Detect which cell encompasses the target text, then output its (x, y) center coordinate. 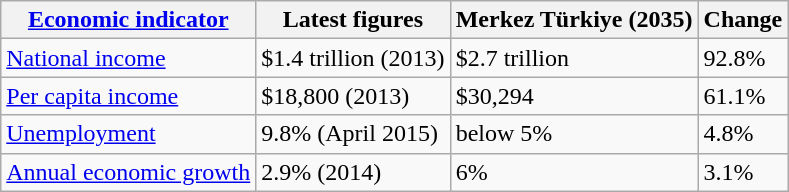
$30,294 (574, 96)
$2.7 trillion (574, 58)
3.1% (743, 172)
61.1% (743, 96)
$18,800 (2013) (353, 96)
Annual economic growth (128, 172)
Economic indicator (128, 20)
92.8% (743, 58)
National income (128, 58)
Unemployment (128, 134)
Per capita income (128, 96)
$1.4 trillion (2013) (353, 58)
Change (743, 20)
6% (574, 172)
Latest figures (353, 20)
9.8% (April 2015) (353, 134)
4.8% (743, 134)
2.9% (2014) (353, 172)
below 5% (574, 134)
Merkez Türkiye (2035) (574, 20)
